Determine the [X, Y] coordinate at the center of the cell enclosing the given text.  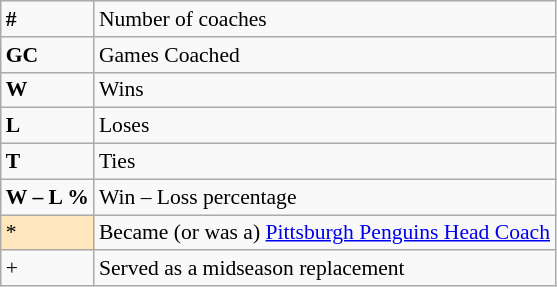
W [48, 90]
Wins [324, 90]
Number of coaches [324, 19]
Loses [324, 126]
GC [48, 55]
* [48, 233]
T [48, 162]
W – L % [48, 197]
Games Coached [324, 55]
Ties [324, 162]
+ [48, 269]
# [48, 19]
Served as a midseason replacement [324, 269]
Became (or was a) Pittsburgh Penguins Head Coach [324, 233]
Win – Loss percentage [324, 197]
L [48, 126]
